Capture the cell that displays the provided text and extract its [X, Y] central coordinate. 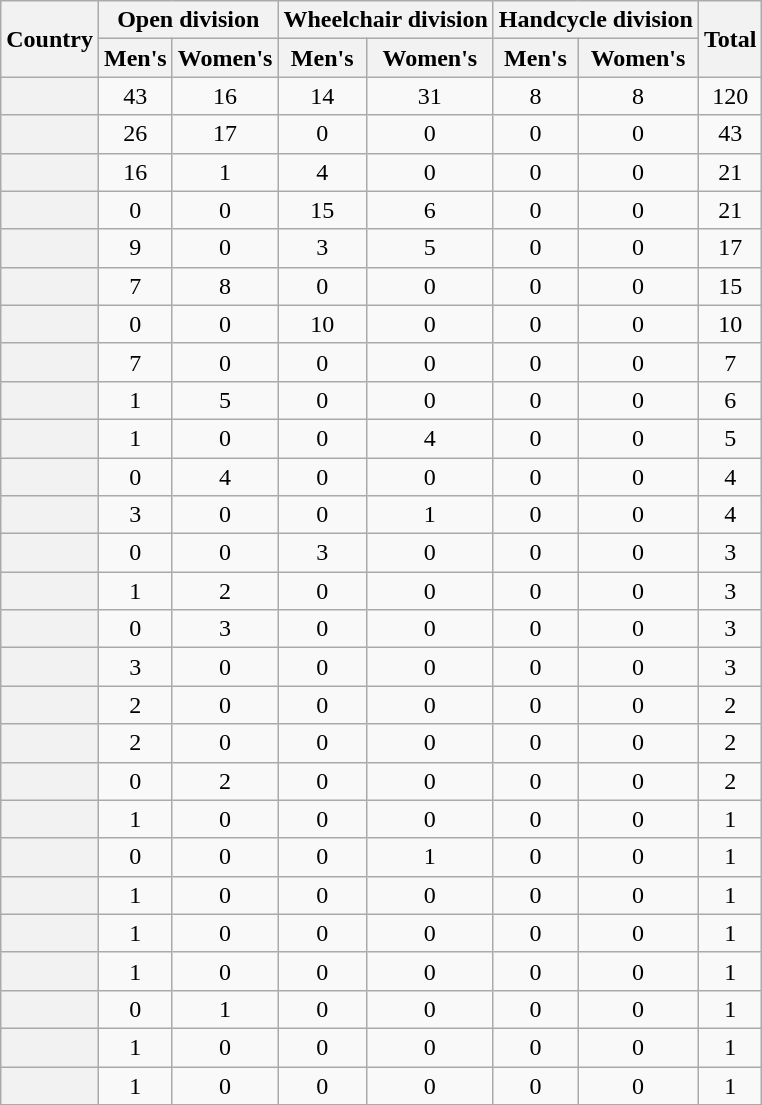
Handcycle division [596, 20]
Country [50, 39]
120 [730, 96]
Total [730, 39]
31 [430, 96]
26 [135, 134]
14 [322, 96]
Wheelchair division [386, 20]
9 [135, 248]
Open division [188, 20]
